Provide the [X, Y] coordinate of the cell's center where the given text is located.  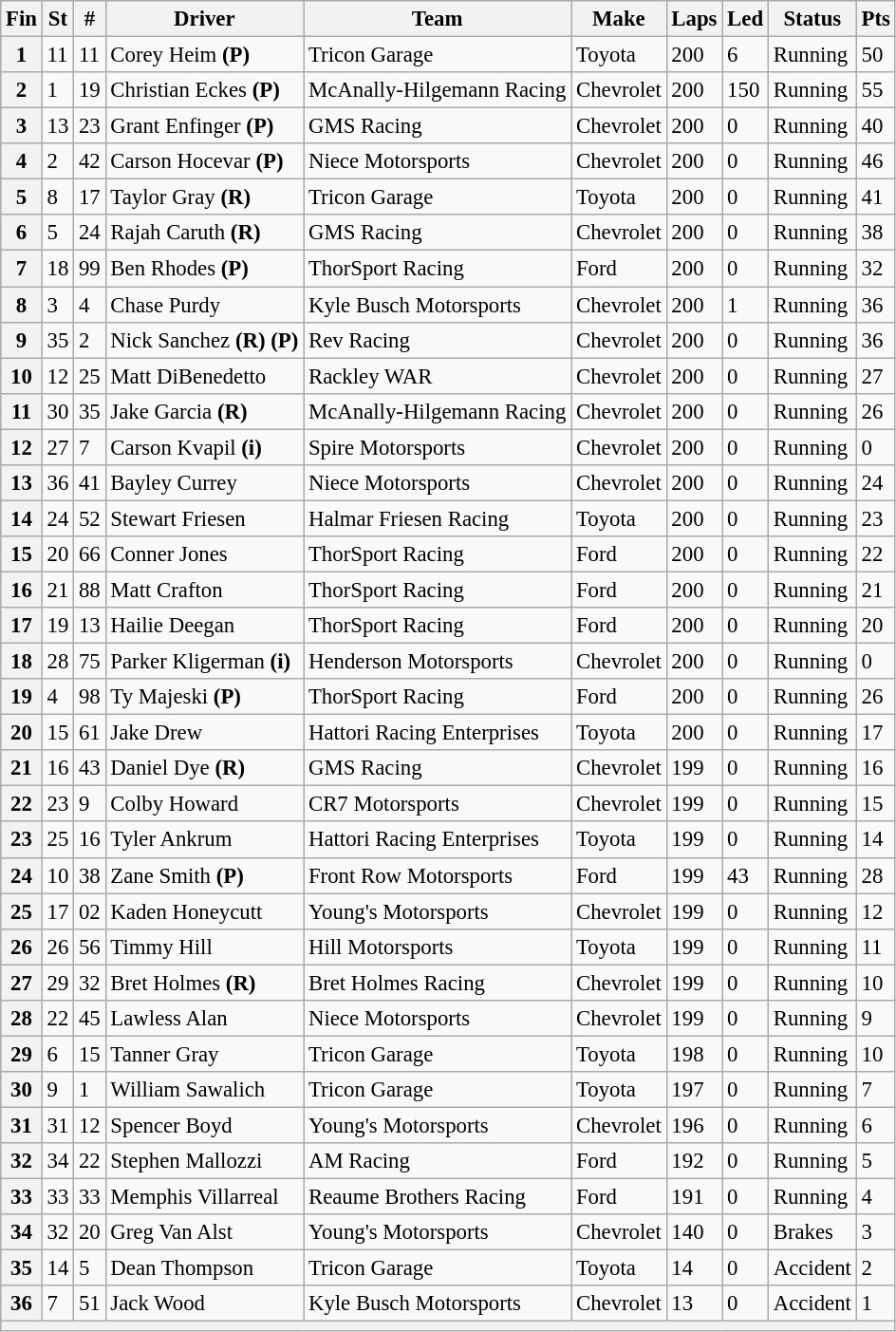
Status [812, 19]
192 [695, 1161]
St [57, 19]
AM Racing [438, 1161]
Chase Purdy [205, 305]
CR7 Motorsports [438, 804]
Fin [22, 19]
40 [875, 126]
Rev Racing [438, 340]
Rajah Caruth (R) [205, 233]
Pts [875, 19]
75 [89, 662]
Led [746, 19]
Zane Smith (P) [205, 875]
98 [89, 697]
Tanner Gray [205, 1054]
46 [875, 161]
# [89, 19]
William Sawalich [205, 1090]
Hailie Deegan [205, 626]
50 [875, 55]
Corey Heim (P) [205, 55]
66 [89, 554]
56 [89, 947]
Driver [205, 19]
Timmy Hill [205, 947]
Nick Sanchez (R) (P) [205, 340]
55 [875, 90]
198 [695, 1054]
Grant Enfinger (P) [205, 126]
02 [89, 911]
140 [695, 1232]
Hill Motorsports [438, 947]
Christian Eckes (P) [205, 90]
Parker Kligerman (i) [205, 662]
Stephen Mallozzi [205, 1161]
Dean Thompson [205, 1268]
Carson Hocevar (P) [205, 161]
52 [89, 518]
Matt Crafton [205, 590]
Rackley WAR [438, 376]
Jake Drew [205, 733]
99 [89, 269]
Matt DiBenedetto [205, 376]
Ben Rhodes (P) [205, 269]
Halmar Friesen Racing [438, 518]
Lawless Alan [205, 1019]
150 [746, 90]
Carson Kvapil (i) [205, 447]
Colby Howard [205, 804]
Brakes [812, 1232]
191 [695, 1197]
Team [438, 19]
Bret Holmes (R) [205, 983]
Jake Garcia (R) [205, 411]
Daniel Dye (R) [205, 768]
Reaume Brothers Racing [438, 1197]
Kaden Honeycutt [205, 911]
Greg Van Alst [205, 1232]
51 [89, 1304]
Taylor Gray (R) [205, 197]
Memphis Villarreal [205, 1197]
Ty Majeski (P) [205, 697]
Jack Wood [205, 1304]
61 [89, 733]
88 [89, 590]
Laps [695, 19]
45 [89, 1019]
Tyler Ankrum [205, 840]
197 [695, 1090]
Conner Jones [205, 554]
Bayley Currey [205, 483]
Front Row Motorsports [438, 875]
42 [89, 161]
Bret Holmes Racing [438, 983]
Make [619, 19]
Henderson Motorsports [438, 662]
Stewart Friesen [205, 518]
Spire Motorsports [438, 447]
Spencer Boyd [205, 1125]
196 [695, 1125]
